For the text-containing cell, return its midpoint in (X, Y) coordinate format. 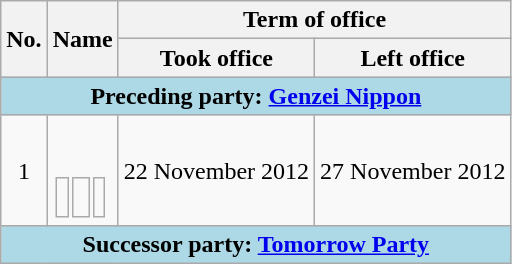
27 November 2012 (413, 170)
Took office (216, 58)
22 November 2012 (216, 170)
1 (24, 170)
Name (82, 39)
Successor party: Tomorrow Party (256, 245)
Left office (413, 58)
Term of office (314, 20)
Preceding party: Genzei Nippon (256, 96)
No. (24, 39)
